Capture the cell that displays the provided text and extract its (x, y) central coordinate. 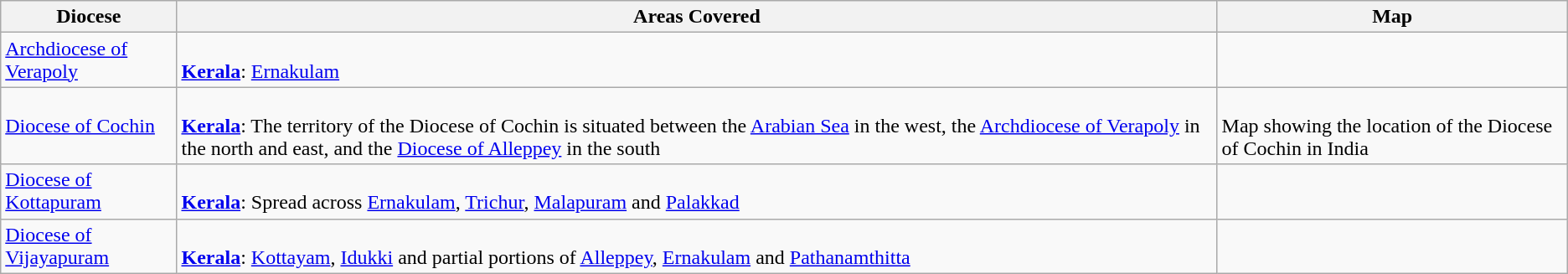
Archdiocese of Verapoly (89, 60)
Diocese of Vijayapuram (89, 246)
Map showing the location of the Diocese of Cochin in India (1392, 126)
Kerala: Kottayam, Idukki and partial portions of Alleppey, Ernakulam and Pathanamthitta (697, 246)
Diocese (89, 17)
Map (1392, 17)
Areas Covered (697, 17)
Kerala: Spread across Ernakulam, Trichur, Malapuram and Palakkad (697, 191)
Diocese of Cochin (89, 126)
Kerala: Ernakulam (697, 60)
Diocese of Kottapuram (89, 191)
